Locate the cell with the specified text and output its [X, Y] center coordinate. 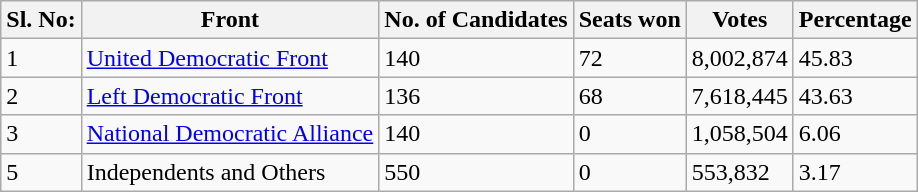
72 [630, 58]
553,832 [740, 172]
8,002,874 [740, 58]
68 [630, 96]
550 [476, 172]
United Democratic Front [230, 58]
Sl. No: [41, 20]
3 [41, 134]
Left Democratic Front [230, 96]
1,058,504 [740, 134]
6.06 [855, 134]
45.83 [855, 58]
43.63 [855, 96]
7,618,445 [740, 96]
3.17 [855, 172]
Votes [740, 20]
Independents and Others [230, 172]
National Democratic Alliance [230, 134]
5 [41, 172]
Seats won [630, 20]
Front [230, 20]
1 [41, 58]
Percentage [855, 20]
136 [476, 96]
2 [41, 96]
No. of Candidates [476, 20]
